Detect which cell encompasses the target text, then output its (x, y) center coordinate. 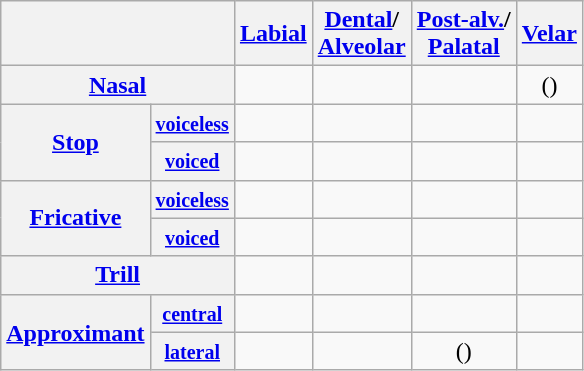
Approximant (76, 332)
Fricative (76, 218)
Dental/Alveolar (362, 34)
Velar (549, 34)
central (192, 313)
Stop (76, 142)
lateral (192, 351)
Post-alv./Palatal (464, 34)
Labial (273, 34)
Trill (118, 275)
Nasal (118, 85)
